Scan for the cell matching the given text and deliver its [X, Y] coordinate at center. 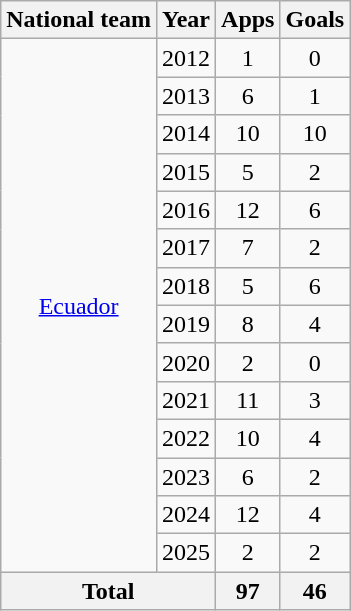
2023 [186, 477]
46 [315, 591]
Apps [248, 20]
Total [108, 591]
2016 [186, 210]
Year [186, 20]
2013 [186, 96]
National team [79, 20]
2020 [186, 362]
2017 [186, 248]
2012 [186, 58]
2015 [186, 172]
2018 [186, 286]
2014 [186, 134]
8 [248, 324]
3 [315, 400]
2022 [186, 438]
7 [248, 248]
Ecuador [79, 306]
Goals [315, 20]
11 [248, 400]
2021 [186, 400]
97 [248, 591]
2025 [186, 553]
2019 [186, 324]
2024 [186, 515]
